Scan for the cell matching the given text and deliver its [x, y] coordinate at center. 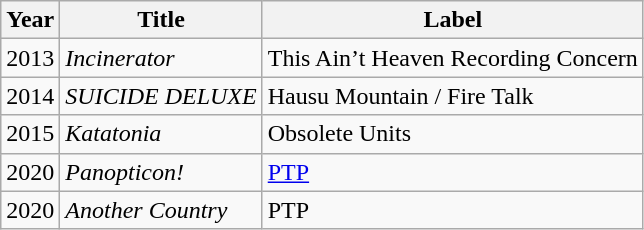
Incinerator [161, 58]
Another Country [161, 210]
Panopticon! [161, 172]
Label [452, 20]
2013 [30, 58]
Obsolete Units [452, 134]
SUICIDE DELUXE [161, 96]
Title [161, 20]
2014 [30, 96]
2015 [30, 134]
Year [30, 20]
Katatonia [161, 134]
Hausu Mountain / Fire Talk [452, 96]
This Ain’t Heaven Recording Concern [452, 58]
